Capture the cell that displays the provided text and extract its (X, Y) central coordinate. 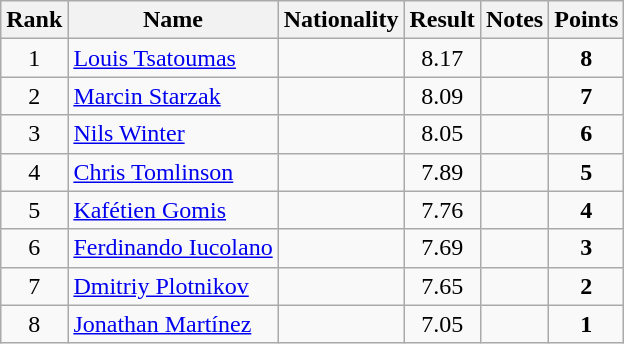
Chris Tomlinson (173, 172)
Nils Winter (173, 134)
Result (442, 20)
Points (586, 20)
7.89 (442, 172)
7.76 (442, 210)
Dmitriy Plotnikov (173, 286)
Jonathan Martínez (173, 324)
7.69 (442, 248)
7.65 (442, 286)
Name (173, 20)
8.09 (442, 96)
Louis Tsatoumas (173, 58)
Rank (34, 20)
8.17 (442, 58)
8.05 (442, 134)
7.05 (442, 324)
Notes (514, 20)
Marcin Starzak (173, 96)
Kafétien Gomis (173, 210)
Ferdinando Iucolano (173, 248)
Nationality (341, 20)
